Scan for the cell matching the given text and deliver its [X, Y] coordinate at center. 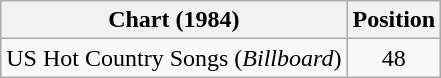
US Hot Country Songs (Billboard) [174, 58]
Chart (1984) [174, 20]
48 [394, 58]
Position [394, 20]
